Return the (X, Y) coordinate for the center point of the cell that contains the specified text.  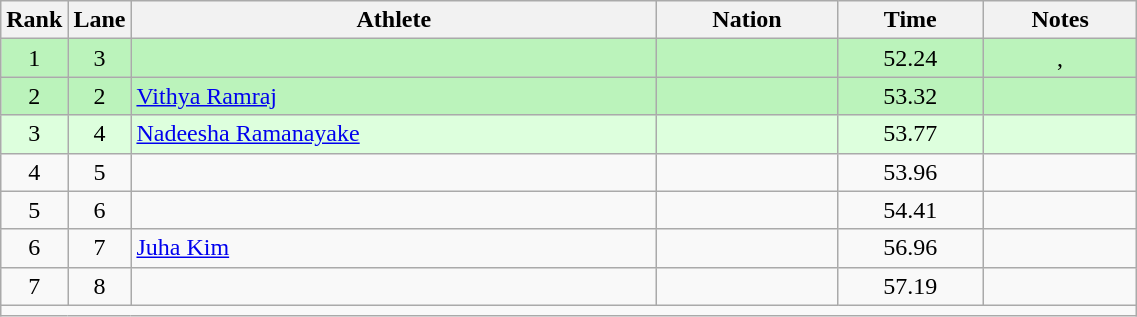
53.96 (910, 172)
1 (34, 58)
Lane (100, 20)
Athlete (394, 20)
, (1060, 58)
8 (100, 286)
Nadeesha Ramanayake (394, 134)
53.32 (910, 96)
54.41 (910, 210)
56.96 (910, 248)
Time (910, 20)
Nation (747, 20)
Vithya Ramraj (394, 96)
Rank (34, 20)
57.19 (910, 286)
53.77 (910, 134)
Juha Kim (394, 248)
Notes (1060, 20)
52.24 (910, 58)
